Return (x, y) of the center of cell containing provided text 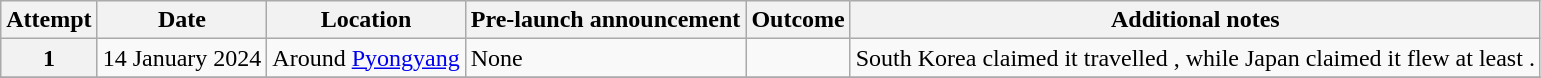
Additional notes (1195, 20)
Pre-launch announcement (606, 20)
Location (366, 20)
None (606, 58)
14 January 2024 (182, 58)
Outcome (798, 20)
1 (49, 58)
Attempt (49, 20)
Date (182, 20)
Around Pyongyang (366, 58)
South Korea claimed it travelled , while Japan claimed it flew at least . (1195, 58)
